For the text-containing cell, return its midpoint in [X, Y] coordinate format. 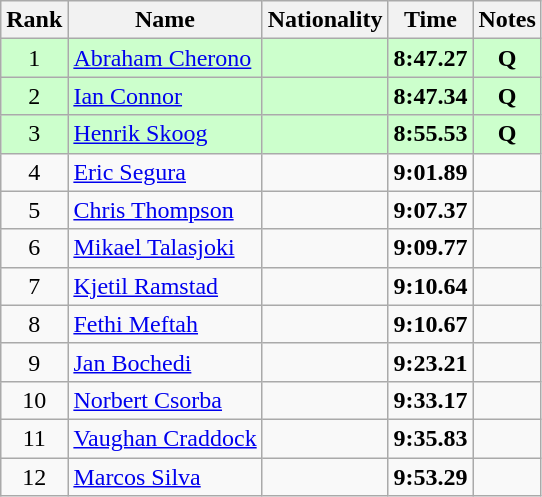
9:07.37 [430, 210]
Eric Segura [165, 172]
Henrik Skoog [165, 134]
9 [34, 362]
3 [34, 134]
4 [34, 172]
8 [34, 324]
8:47.27 [430, 58]
Notes [507, 20]
9:01.89 [430, 172]
1 [34, 58]
Ian Connor [165, 96]
Abraham Cherono [165, 58]
Kjetil Ramstad [165, 286]
Time [430, 20]
12 [34, 477]
10 [34, 400]
2 [34, 96]
Nationality [325, 20]
9:53.29 [430, 477]
9:33.17 [430, 400]
6 [34, 248]
11 [34, 438]
Fethi Meftah [165, 324]
Jan Bochedi [165, 362]
9:23.21 [430, 362]
8:55.53 [430, 134]
Vaughan Craddock [165, 438]
Rank [34, 20]
9:09.77 [430, 248]
Name [165, 20]
7 [34, 286]
Norbert Csorba [165, 400]
9:10.67 [430, 324]
9:35.83 [430, 438]
5 [34, 210]
Chris Thompson [165, 210]
8:47.34 [430, 96]
9:10.64 [430, 286]
Mikael Talasjoki [165, 248]
Marcos Silva [165, 477]
